Return [X, Y] of the center of cell containing provided text 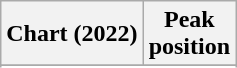
Peakposition [189, 34]
Chart (2022) [72, 34]
